Extract the (x, y) coordinate from the center of the cell holding the provided text.  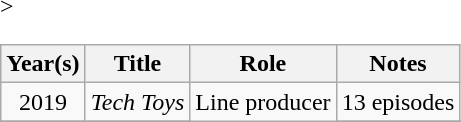
Line producer (263, 102)
Role (263, 64)
Notes (398, 64)
Title (138, 64)
Tech Toys (138, 102)
Year(s) (43, 64)
13 episodes (398, 102)
2019 (43, 102)
